Capture the cell that displays the provided text and extract its (x, y) central coordinate. 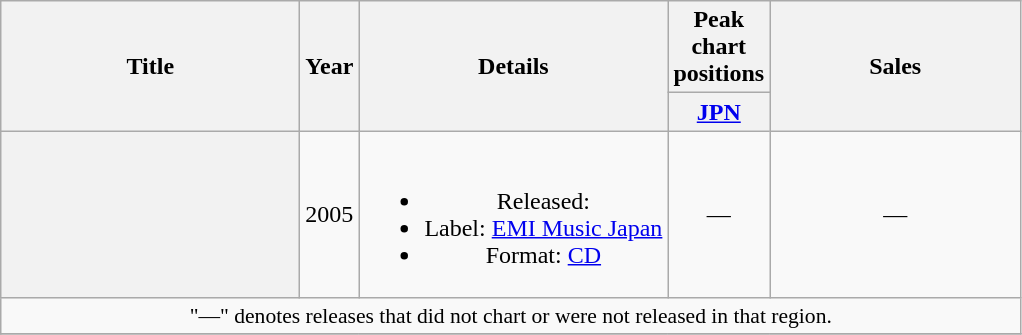
"—" denotes releases that did not chart or were not released in that region. (511, 316)
Details (514, 66)
Title (150, 66)
Peak chart positions (719, 47)
2005 (330, 214)
Year (330, 66)
JPN (719, 112)
Released: Label: EMI Music JapanFormat: CD (514, 214)
Sales (896, 66)
